Find where the given text appears and provide that cell's center as [X, Y] coordinate. 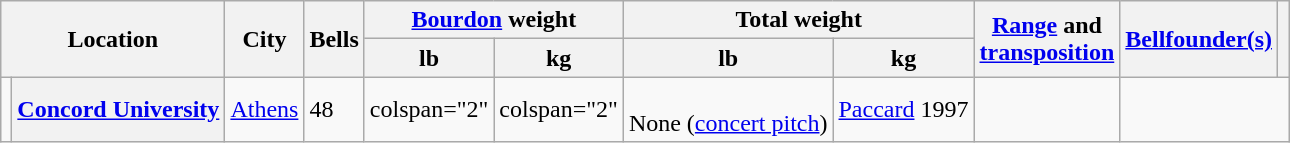
48 [334, 110]
City [264, 39]
Bellfounder(s) [1199, 39]
Paccard 1997 [904, 110]
Athens [264, 110]
Range andtransposition [1047, 39]
Bells [334, 39]
None (concert pitch) [728, 110]
Total weight [798, 20]
Location [113, 39]
Concord University [118, 110]
Bourdon weight [494, 20]
